Return the [X, Y] coordinate for the center point of the cell that contains the specified text.  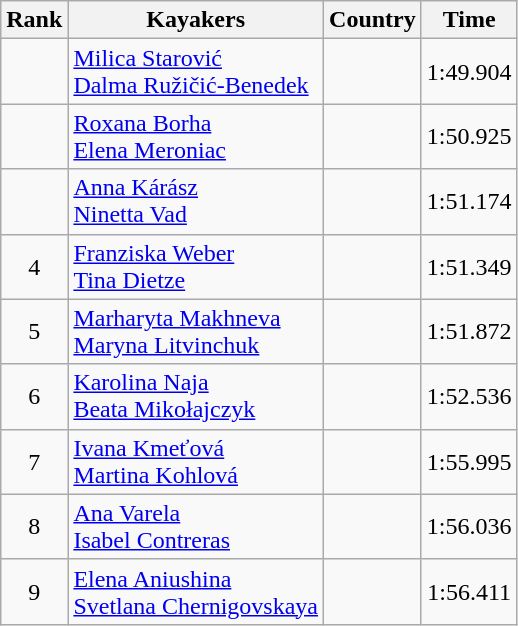
Milica StarovićDalma Ružičić-Benedek [196, 72]
1:51.349 [469, 266]
1:51.174 [469, 202]
Franziska WeberTina Dietze [196, 266]
Country [373, 20]
1:51.872 [469, 332]
1:50.925 [469, 136]
1:56.411 [469, 592]
Marharyta MakhnevaMaryna Litvinchuk [196, 332]
1:56.036 [469, 526]
5 [34, 332]
6 [34, 396]
Karolina NajaBeata Mikołajczyk [196, 396]
9 [34, 592]
4 [34, 266]
1:49.904 [469, 72]
1:55.995 [469, 462]
Elena AniushinaSvetlana Chernigovskaya [196, 592]
Time [469, 20]
1:52.536 [469, 396]
8 [34, 526]
Ivana KmeťováMartina Kohlová [196, 462]
Roxana BorhaElena Meroniac [196, 136]
Rank [34, 20]
7 [34, 462]
Anna KárászNinetta Vad [196, 202]
Ana VarelaIsabel Contreras [196, 526]
Kayakers [196, 20]
